Scan for the cell matching the given text and deliver its [X, Y] coordinate at center. 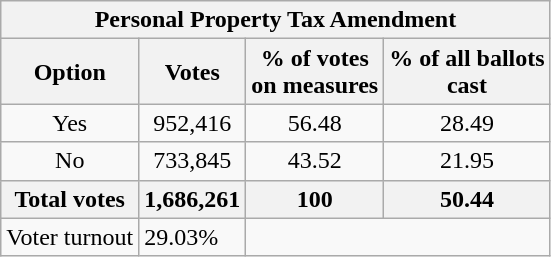
952,416 [192, 123]
Option [70, 72]
Total votes [70, 199]
43.52 [315, 161]
28.49 [467, 123]
No [70, 161]
% of voteson measures [315, 72]
Voter turnout [70, 237]
29.03% [192, 237]
50.44 [467, 199]
% of all ballotscast [467, 72]
Yes [70, 123]
Personal Property Tax Amendment [276, 20]
21.95 [467, 161]
56.48 [315, 123]
1,686,261 [192, 199]
733,845 [192, 161]
100 [315, 199]
Votes [192, 72]
